Extract the (X, Y) coordinate from the center of the cell holding the provided text.  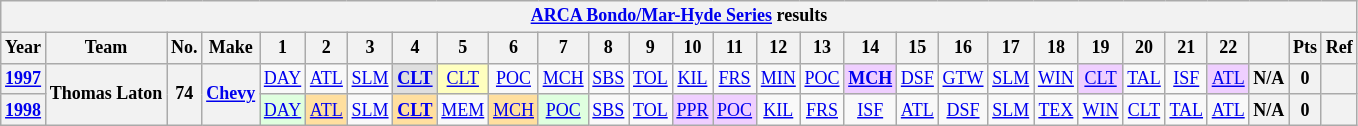
16 (963, 48)
2 (327, 48)
Thomas Laton (106, 94)
14 (870, 48)
Ref (1339, 48)
Year (24, 48)
1 (283, 48)
3 (370, 48)
No. (184, 48)
4 (415, 48)
10 (692, 48)
11 (735, 48)
7 (563, 48)
MIN (778, 78)
Pts (1306, 48)
21 (1186, 48)
9 (650, 48)
TEX (1056, 110)
8 (608, 48)
GTW (963, 78)
Team (106, 48)
PPR (692, 110)
ARCA Bondo/Mar-Hyde Series results (679, 16)
22 (1228, 48)
Make (231, 48)
1997 (24, 78)
15 (917, 48)
17 (1011, 48)
6 (514, 48)
13 (822, 48)
MEM (463, 110)
1998 (24, 110)
18 (1056, 48)
12 (778, 48)
74 (184, 94)
19 (1100, 48)
5 (463, 48)
20 (1144, 48)
Chevy (231, 94)
